Pinpoint the cell where the given text exists, returning its [X, Y] midpoint coordinate. 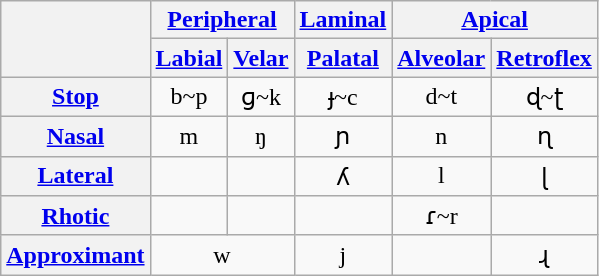
ɾ~r [442, 216]
Apical [495, 20]
ɳ [544, 136]
ɖ~ʈ [544, 97]
ŋ [261, 136]
d~t [442, 97]
ɡ~k [261, 97]
Stop [76, 97]
j [343, 255]
Peripheral [222, 20]
Velar [261, 58]
ɟ~c [343, 97]
Palatal [343, 58]
m [189, 136]
Labial [189, 58]
ɭ [544, 176]
Alveolar [442, 58]
Rhotic [76, 216]
n [442, 136]
Nasal [76, 136]
l [442, 176]
ɲ [343, 136]
b~p [189, 97]
Laminal [343, 20]
Lateral [76, 176]
Retroflex [544, 58]
ɻ [544, 255]
Approximant [76, 255]
ʎ [343, 176]
w [222, 255]
